Pinpoint the cell where the given text exists, returning its (x, y) midpoint coordinate. 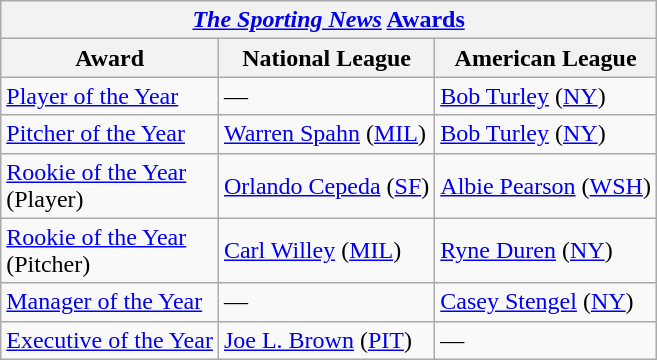
Rookie of the Year(Player) (110, 186)
Joe L. Brown (PIT) (326, 340)
Rookie of the Year(Pitcher) (110, 250)
Casey Stengel (NY) (546, 302)
Player of the Year (110, 96)
Award (110, 58)
Pitcher of the Year (110, 134)
Executive of the Year (110, 340)
Warren Spahn (MIL) (326, 134)
Manager of the Year (110, 302)
Ryne Duren (NY) (546, 250)
American League (546, 58)
The Sporting News Awards (329, 20)
Carl Willey (MIL) (326, 250)
Orlando Cepeda (SF) (326, 186)
Albie Pearson (WSH) (546, 186)
National League (326, 58)
